Capture the cell that displays the provided text and extract its (X, Y) central coordinate. 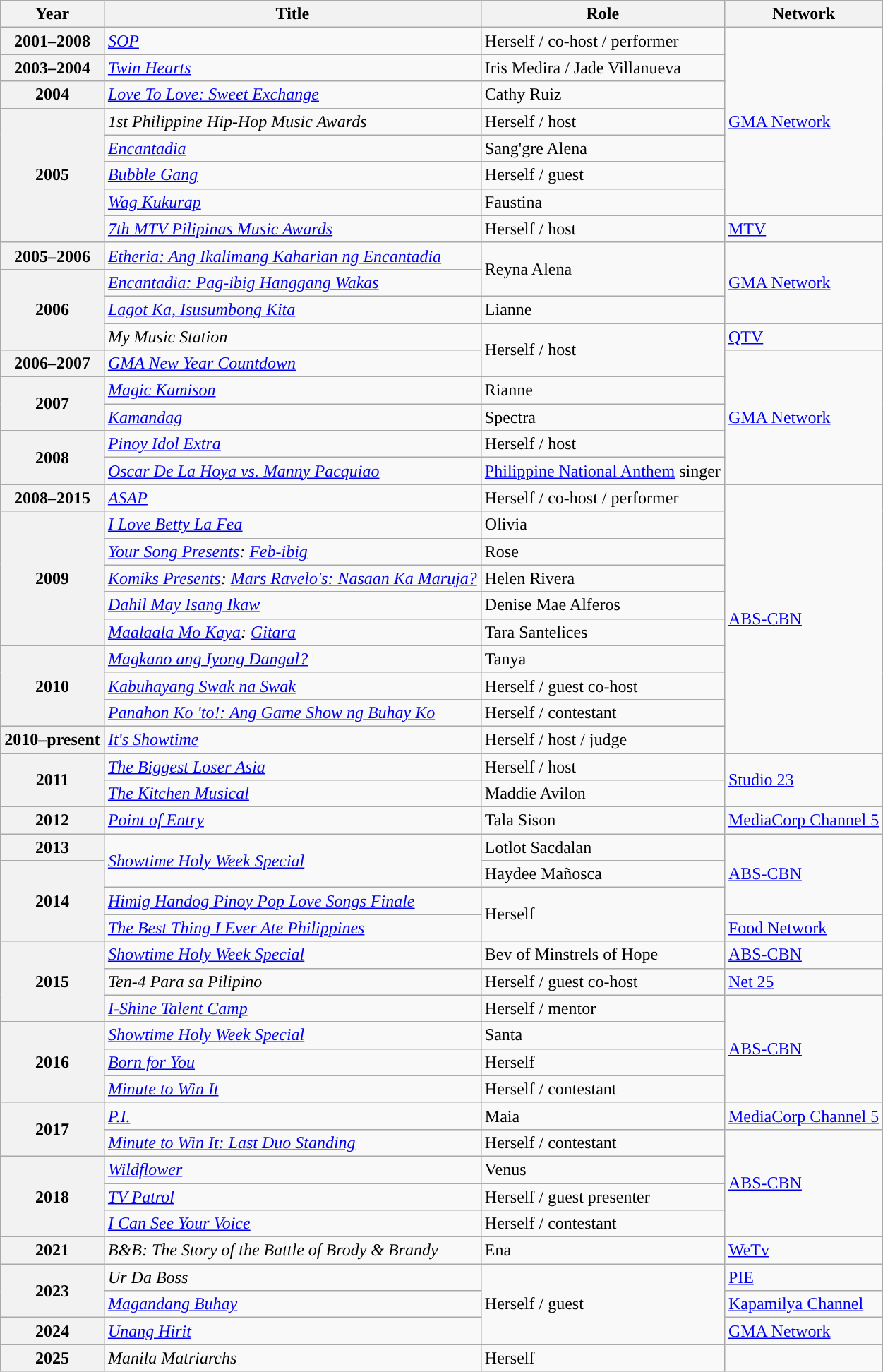
Wag Kukurap (292, 202)
Ur Da Boss (292, 1277)
2010 (52, 686)
Point of Entry (292, 821)
2025 (52, 1358)
Magandang Buhay (292, 1304)
2015 (52, 982)
2010–present (52, 739)
Helen Rivera (603, 578)
2016 (52, 1062)
Reyna Alena (603, 269)
My Music Station (292, 337)
2005 (52, 175)
Title (292, 14)
2009 (52, 578)
2008–2015 (52, 498)
Dahil May Isang Ikaw (292, 605)
2012 (52, 821)
Food Network (803, 928)
Venus (603, 1169)
Philippine National Anthem singer (603, 471)
Role (603, 14)
Ena (603, 1251)
2013 (52, 847)
Tala Sison (603, 821)
2005–2006 (52, 256)
2017 (52, 1129)
Etheria: Ang Ikalimang Kaharian ng Encantadia (292, 256)
Wildflower (292, 1169)
Rose (603, 551)
Oscar De La Hoya vs. Manny Pacquiao (292, 471)
Studio 23 (803, 780)
2004 (52, 95)
SOP (292, 41)
Spectra (603, 417)
Cathy Ruiz (603, 95)
Sang'gre Alena (603, 148)
I Love Betty La Fea (292, 525)
Herself / guest presenter (603, 1197)
Tara Santelices (603, 632)
2021 (52, 1251)
Kamandag (292, 417)
Himig Handog Pinoy Pop Love Songs Finale (292, 901)
Network (803, 14)
Faustina (603, 202)
Kapamilya Channel (803, 1304)
Lotlot Sacdalan (603, 847)
Santa (603, 1035)
Unang Hirit (292, 1331)
I Can See Your Voice (292, 1224)
Bev of Minstrels of Hope (603, 955)
2008 (52, 458)
2011 (52, 780)
Love To Love: Sweet Exchange (292, 95)
TV Patrol (292, 1197)
Kabuhayang Swak na Swak (292, 686)
Net 25 (803, 982)
2006 (52, 309)
Encantadia (292, 148)
The Kitchen Musical (292, 794)
Komiks Presents: Mars Ravelo's: Nasaan Ka Maruja? (292, 578)
Minute to Win It: Last Duo Standing (292, 1143)
Born for You (292, 1062)
B&B: The Story of the Battle of Brody & Brandy (292, 1251)
GMA New Year Countdown (292, 364)
Panahon Ko 'to!: Ang Game Show ng Buhay Ko (292, 712)
Pinoy Idol Extra (292, 444)
2003–2004 (52, 68)
Lianne (603, 309)
Ten-4 Para sa Pilipino (292, 982)
Twin Hearts (292, 68)
Rianne (603, 390)
7th MTV Pilipinas Music Awards (292, 229)
2024 (52, 1331)
WeTv (803, 1251)
ASAP (292, 498)
Tanya (603, 659)
Denise Mae Alferos (603, 605)
Maddie Avilon (603, 794)
Bubble Gang (292, 175)
P.I. (292, 1116)
2007 (52, 404)
Herself / host / judge (603, 739)
Haydee Mañosca (603, 874)
Olivia (603, 525)
The Biggest Loser Asia (292, 766)
Year (52, 14)
Manila Matriarchs (292, 1358)
PIE (803, 1277)
Lagot Ka, Isusumbong Kita (292, 309)
I-Shine Talent Camp (292, 1008)
Magic Kamison (292, 390)
Herself / mentor (603, 1008)
QTV (803, 337)
Maia (603, 1116)
2014 (52, 901)
Magkano ang Iyong Dangal? (292, 659)
Minute to Win It (292, 1089)
Encantadia: Pag-ibig Hanggang Wakas (292, 282)
2018 (52, 1196)
Maalaala Mo Kaya: Gitara (292, 632)
2001–2008 (52, 41)
Iris Medira / Jade Villanueva (603, 68)
It's Showtime (292, 739)
The Best Thing I Ever Ate Philippines (292, 928)
MTV (803, 229)
2023 (52, 1291)
1st Philippine Hip-Hop Music Awards (292, 121)
2006–2007 (52, 364)
Your Song Presents: Feb-ibig (292, 551)
